For the text-containing cell, return its midpoint in [x, y] coordinate format. 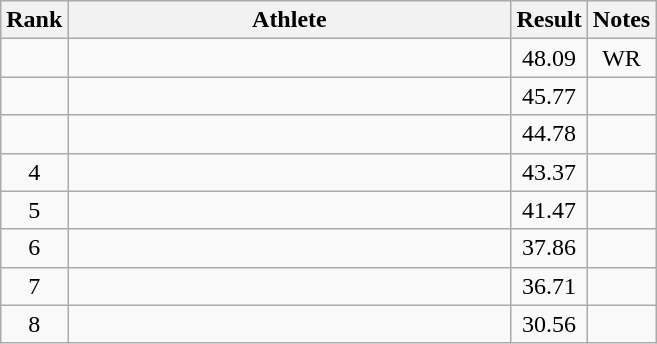
44.78 [549, 134]
WR [621, 58]
Result [549, 20]
Athlete [290, 20]
Notes [621, 20]
36.71 [549, 286]
Rank [34, 20]
37.86 [549, 248]
7 [34, 286]
30.56 [549, 324]
4 [34, 172]
43.37 [549, 172]
5 [34, 210]
45.77 [549, 96]
41.47 [549, 210]
6 [34, 248]
8 [34, 324]
48.09 [549, 58]
